Locate the cell with the specified text and output its [x, y] center coordinate. 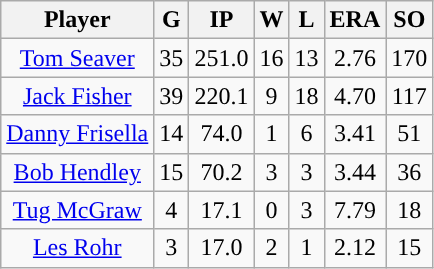
2.76 [355, 58]
220.1 [222, 96]
Les Rohr [78, 248]
117 [410, 96]
2 [272, 248]
3.44 [355, 172]
7.79 [355, 210]
Tug McGraw [78, 210]
51 [410, 134]
17.1 [222, 210]
4.70 [355, 96]
L [306, 20]
ERA [355, 20]
13 [306, 58]
70.2 [222, 172]
W [272, 20]
G [172, 20]
SO [410, 20]
74.0 [222, 134]
2.12 [355, 248]
3.41 [355, 134]
Danny Frisella [78, 134]
Player [78, 20]
9 [272, 96]
0 [272, 210]
17.0 [222, 248]
IP [222, 20]
170 [410, 58]
Tom Seaver [78, 58]
Jack Fisher [78, 96]
4 [172, 210]
Bob Hendley [78, 172]
36 [410, 172]
6 [306, 134]
35 [172, 58]
251.0 [222, 58]
39 [172, 96]
14 [172, 134]
16 [272, 58]
